Identify which cell holds the provided text, then report its (x, y) central coordinate. 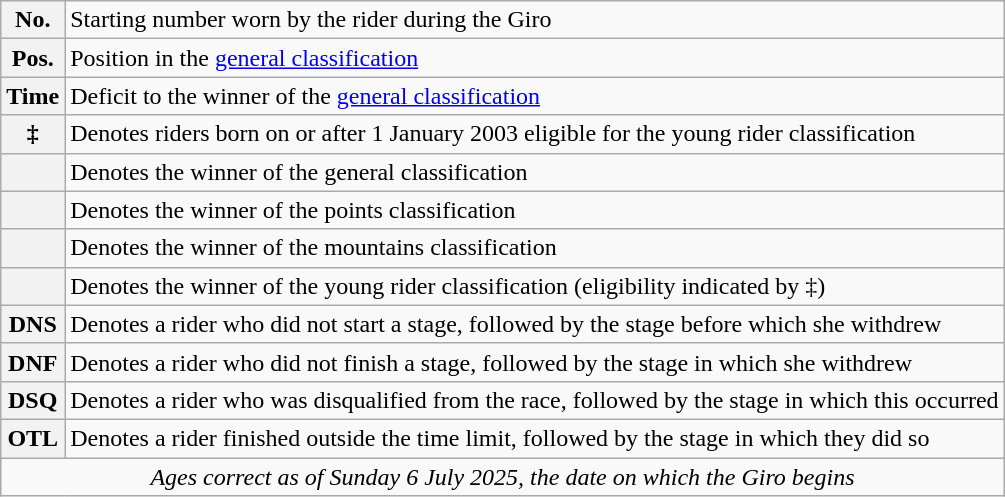
Denotes a rider who did not finish a stage, followed by the stage in which she withdrew (534, 362)
DNS (33, 324)
Denotes the winner of the points classification (534, 210)
No. (33, 20)
Time (33, 96)
DSQ (33, 400)
Ages correct as of Sunday 6 July 2025, the date on which the Giro begins (502, 477)
Denotes the winner of the young rider classification (eligibility indicated by ‡) (534, 286)
Denotes a rider who was disqualified from the race, followed by the stage in which this occurred (534, 400)
Denotes a rider finished outside the time limit, followed by the stage in which they did so (534, 438)
Deficit to the winner of the general classification (534, 96)
Position in the general classification (534, 58)
Denotes a rider who did not start a stage, followed by the stage before which she withdrew (534, 324)
Starting number worn by the rider during the Giro (534, 20)
DNF (33, 362)
‡ (33, 134)
Denotes riders born on or after 1 January 2003 eligible for the young rider classification (534, 134)
Pos. (33, 58)
Denotes the winner of the mountains classification (534, 248)
OTL (33, 438)
Denotes the winner of the general classification (534, 172)
